Output the (X, Y) coordinate of the center of the cell containing the given text.  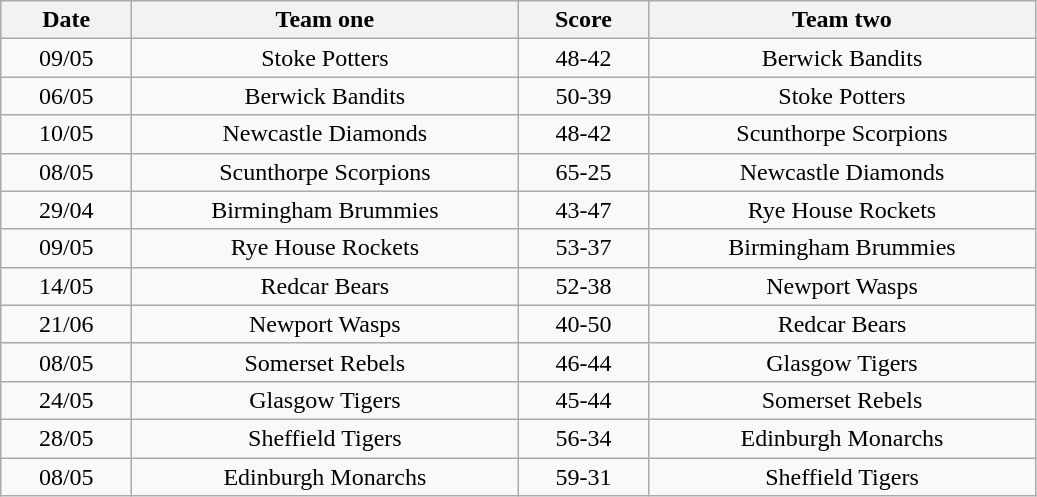
56-34 (584, 438)
Team two (842, 20)
28/05 (66, 438)
Score (584, 20)
65-25 (584, 172)
43-47 (584, 210)
Team one (325, 20)
29/04 (66, 210)
59-31 (584, 477)
21/06 (66, 324)
Date (66, 20)
53-37 (584, 248)
50-39 (584, 96)
46-44 (584, 362)
14/05 (66, 286)
24/05 (66, 400)
10/05 (66, 134)
40-50 (584, 324)
45-44 (584, 400)
52-38 (584, 286)
06/05 (66, 96)
